Return the (X, Y) coordinate for the center point of the cell that contains the specified text.  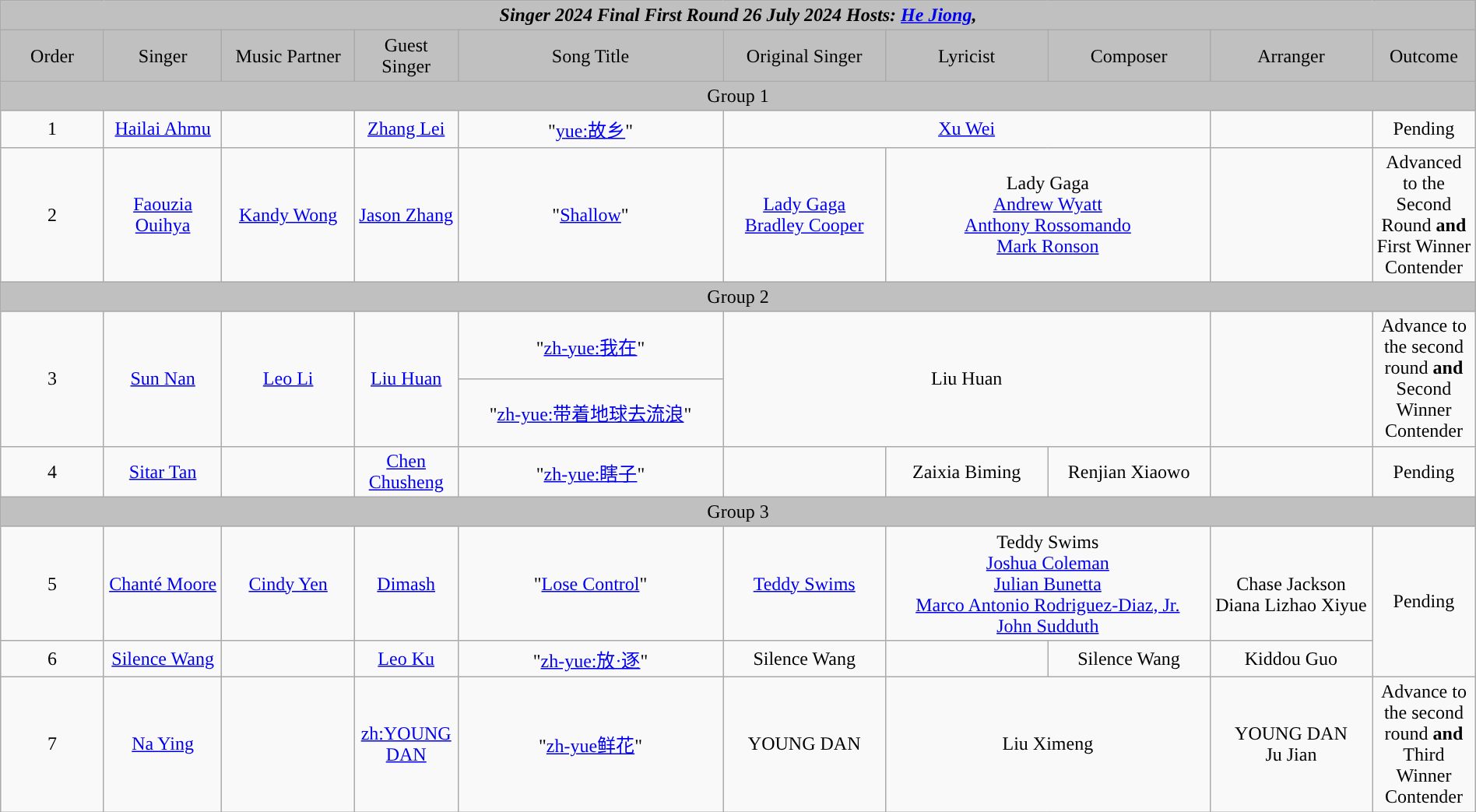
Group 2 (738, 297)
"zh-yue:瞎子" (590, 472)
Teddy Swims (804, 583)
Chen Chusheng (406, 472)
"Lose Control" (590, 583)
Music Partner (288, 56)
Kiddou Guo (1291, 659)
Hailai Ahmu (163, 129)
Singer (163, 56)
Liu Ximeng (1048, 744)
Xu Wei (967, 129)
Jason Zhang (406, 215)
1 (53, 129)
Advanced to the Second Round and First Winner Contender (1425, 215)
Zaixia Biming (966, 472)
Renjian Xiaowo (1129, 472)
Faouzia Ouihya (163, 215)
Guest Singer (406, 56)
YOUNG DANJu Jian (1291, 744)
Group 1 (738, 96)
Lady Gaga Bradley Cooper (804, 215)
5 (53, 583)
"zh-yue:放·逐" (590, 659)
Sun Nan (163, 378)
Song Title (590, 56)
"Shallow" (590, 215)
"zh-yue:带着地球去流浪" (590, 413)
Sitar Tan (163, 472)
Arranger (1291, 56)
Advance to the second round and Second Winner Contender (1425, 378)
4 (53, 472)
Na Ying (163, 744)
Group 3 (738, 511)
Outcome (1425, 56)
Dimash (406, 583)
"yue:故乡" (590, 129)
Lady Gaga Andrew WyattAnthony RossomandoMark Ronson (1048, 215)
YOUNG DAN (804, 744)
Advance to the second round and Third Winner Contender (1425, 744)
Kandy Wong (288, 215)
2 (53, 215)
"zh-yue:我在" (590, 346)
6 (53, 659)
7 (53, 744)
Teddy SwimsJoshua ColemanJulian BunettaMarco Antonio Rodriguez-Diaz, Jr.John Sudduth (1048, 583)
Original Singer (804, 56)
Lyricist (966, 56)
Singer 2024 Final First Round 26 July 2024 Hosts: He Jiong, (738, 16)
Leo Ku (406, 659)
Zhang Lei (406, 129)
Composer (1129, 56)
Order (53, 56)
Chanté Moore (163, 583)
Leo Li (288, 378)
Cindy Yen (288, 583)
3 (53, 378)
Chase Jackson Diana Lizhao Xiyue (1291, 583)
"zh-yue鲜花" (590, 744)
zh:YOUNG DAN (406, 744)
